Determine the (X, Y) coordinate at the center of the cell enclosing the given text.  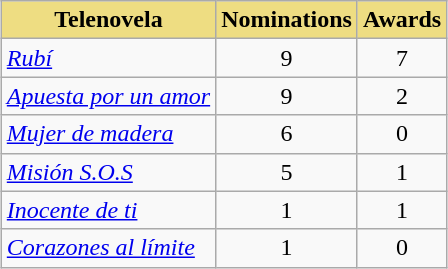
Telenovela (108, 20)
Nominations (287, 20)
Misión S.O.S (108, 172)
Mujer de madera (108, 134)
Inocente de ti (108, 210)
6 (287, 134)
Rubí (108, 58)
5 (287, 172)
Corazones al límite (108, 248)
7 (402, 58)
Apuesta por un amor (108, 96)
Awards (402, 20)
2 (402, 96)
